Extract the [X, Y] coordinate from the center of the cell holding the provided text.  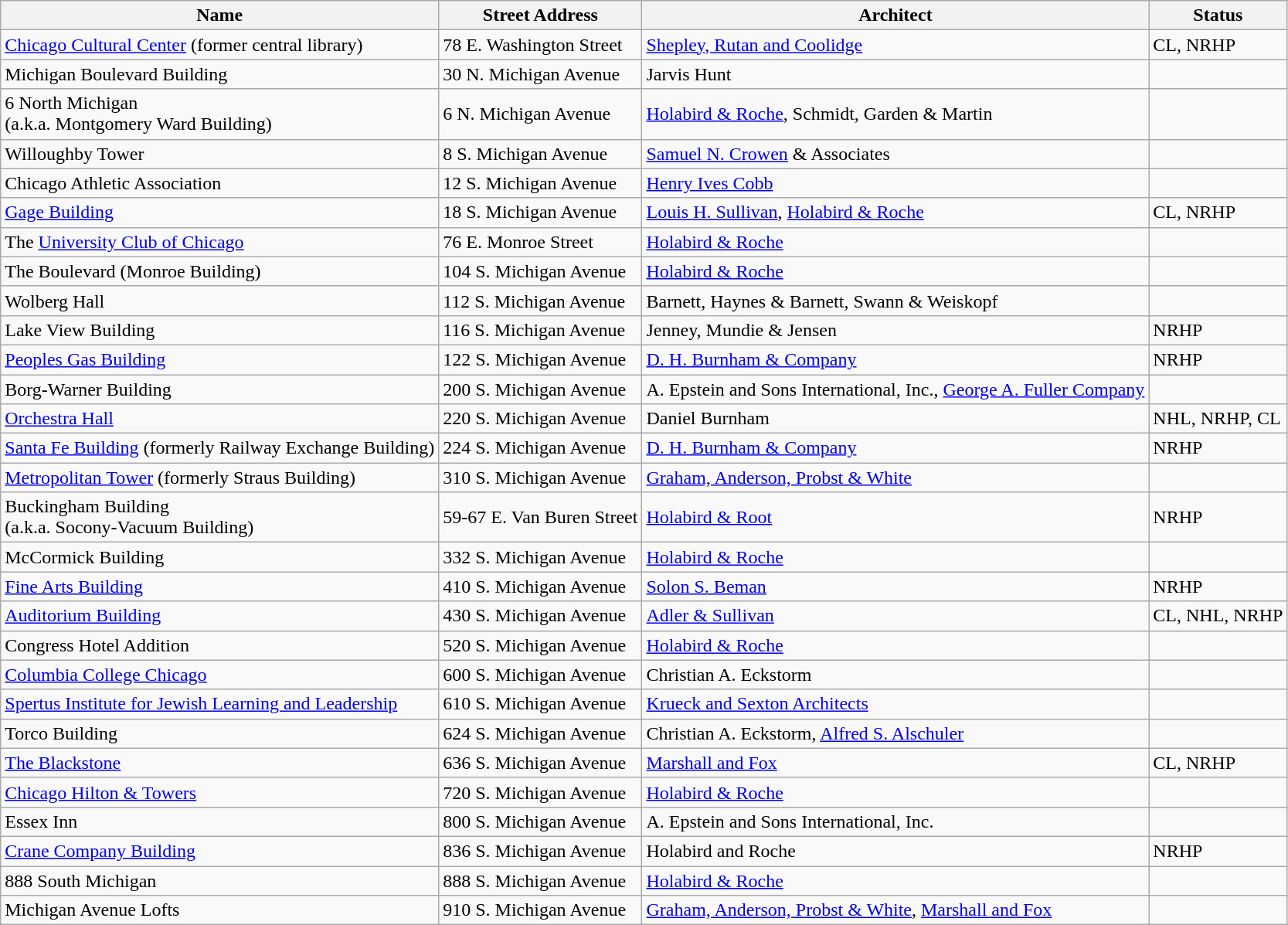
410 S. Michigan Avenue [541, 587]
Michigan Boulevard Building [219, 74]
Wolberg Hall [219, 301]
The Boulevard (Monroe Building) [219, 271]
220 S. Michigan Avenue [541, 419]
Samuel N. Crowen & Associates [895, 154]
Crane Company Building [219, 851]
112 S. Michigan Avenue [541, 301]
Barnett, Haynes & Barnett, Swann & Weiskopf [895, 301]
76 E. Monroe Street [541, 242]
Holabird and Roche [895, 851]
12 S. Michigan Avenue [541, 183]
Spertus Institute for Jewish Learning and Leadership [219, 704]
Gage Building [219, 213]
Willoughby Tower [219, 154]
Daniel Burnham [895, 419]
Michigan Avenue Lofts [219, 910]
A. Epstein and Sons International, Inc., George A. Fuller Company [895, 389]
Orchestra Hall [219, 419]
Street Address [541, 15]
Auditorium Building [219, 616]
836 S. Michigan Avenue [541, 851]
800 S. Michigan Avenue [541, 821]
224 S. Michigan Avenue [541, 448]
8 S. Michigan Avenue [541, 154]
McCormick Building [219, 557]
116 S. Michigan Avenue [541, 330]
Status [1218, 15]
332 S. Michigan Avenue [541, 557]
310 S. Michigan Avenue [541, 478]
Louis H. Sullivan, Holabird & Roche [895, 213]
Chicago Cultural Center (former central library) [219, 45]
Borg-Warner Building [219, 389]
NHL, NRHP, CL [1218, 419]
The Blackstone [219, 763]
Chicago Athletic Association [219, 183]
Buckingham Building(a.k.a. Socony-Vacuum Building) [219, 518]
104 S. Michigan Avenue [541, 271]
Henry Ives Cobb [895, 183]
The University Club of Chicago [219, 242]
30 N. Michigan Avenue [541, 74]
910 S. Michigan Avenue [541, 910]
Shepley, Rutan and Coolidge [895, 45]
888 S. Michigan Avenue [541, 880]
59-67 E. Van Buren Street [541, 518]
CL, NHL, NRHP [1218, 616]
A. Epstein and Sons International, Inc. [895, 821]
Lake View Building [219, 330]
Holabird & Root [895, 518]
Name [219, 15]
78 E. Washington Street [541, 45]
Fine Arts Building [219, 587]
Chicago Hilton & Towers [219, 792]
520 S. Michigan Avenue [541, 645]
Christian A. Eckstorm, Alfred S. Alschuler [895, 733]
720 S. Michigan Avenue [541, 792]
430 S. Michigan Avenue [541, 616]
Architect [895, 15]
122 S. Michigan Avenue [541, 359]
6 N. Michigan Avenue [541, 114]
Peoples Gas Building [219, 359]
Congress Hotel Addition [219, 645]
Columbia College Chicago [219, 675]
Krueck and Sexton Architects [895, 704]
Torco Building [219, 733]
6 North Michigan(a.k.a. Montgomery Ward Building) [219, 114]
Jarvis Hunt [895, 74]
Essex Inn [219, 821]
888 South Michigan [219, 880]
636 S. Michigan Avenue [541, 763]
610 S. Michigan Avenue [541, 704]
18 S. Michigan Avenue [541, 213]
624 S. Michigan Avenue [541, 733]
Jenney, Mundie & Jensen [895, 330]
Holabird & Roche, Schmidt, Garden & Martin [895, 114]
Graham, Anderson, Probst & White [895, 478]
Graham, Anderson, Probst & White, Marshall and Fox [895, 910]
Christian A. Eckstorm [895, 675]
600 S. Michigan Avenue [541, 675]
200 S. Michigan Avenue [541, 389]
Santa Fe Building (formerly Railway Exchange Building) [219, 448]
Solon S. Beman [895, 587]
Adler & Sullivan [895, 616]
Metropolitan Tower (formerly Straus Building) [219, 478]
Marshall and Fox [895, 763]
